Locate the cell with the specified text and output its [X, Y] center coordinate. 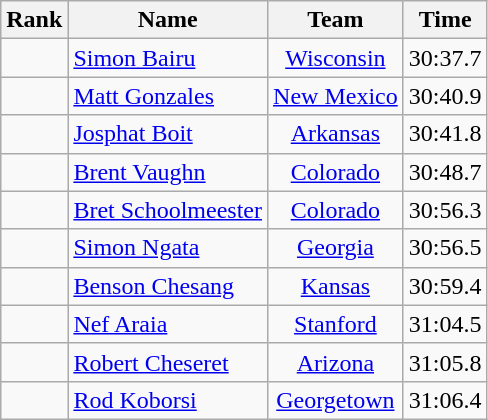
31:04.5 [445, 324]
Benson Chesang [168, 286]
Rod Koborsi [168, 400]
Time [445, 20]
Georgetown [336, 400]
Georgia [336, 248]
Stanford [336, 324]
Arkansas [336, 134]
New Mexico [336, 96]
Josphat Boit [168, 134]
Simon Bairu [168, 58]
Rank [34, 20]
Kansas [336, 286]
30:37.7 [445, 58]
Simon Ngata [168, 248]
Arizona [336, 362]
30:40.9 [445, 96]
Matt Gonzales [168, 96]
Brent Vaughn [168, 172]
30:48.7 [445, 172]
30:41.8 [445, 134]
Nef Araia [168, 324]
31:06.4 [445, 400]
Team [336, 20]
Name [168, 20]
30:59.4 [445, 286]
30:56.3 [445, 210]
Robert Cheseret [168, 362]
31:05.8 [445, 362]
Bret Schoolmeester [168, 210]
30:56.5 [445, 248]
Wisconsin [336, 58]
